Return [X, Y] of the center of cell containing provided text 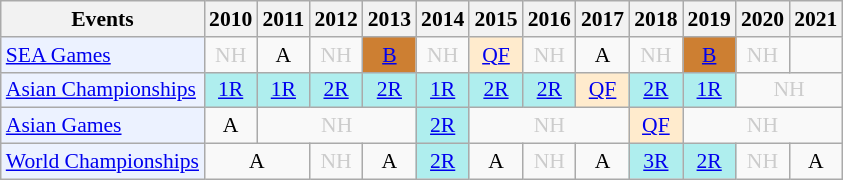
2021 [816, 19]
3R [656, 162]
2018 [656, 19]
World Championships [102, 162]
2019 [710, 19]
SEA Games [102, 55]
2014 [442, 19]
2013 [390, 19]
Asian Championships [102, 90]
2020 [762, 19]
2011 [283, 19]
2016 [550, 19]
2017 [602, 19]
Asian Games [102, 126]
2010 [230, 19]
Events [102, 19]
2015 [496, 19]
2012 [336, 19]
